Output the (X, Y) coordinate of the center of the cell containing the given text.  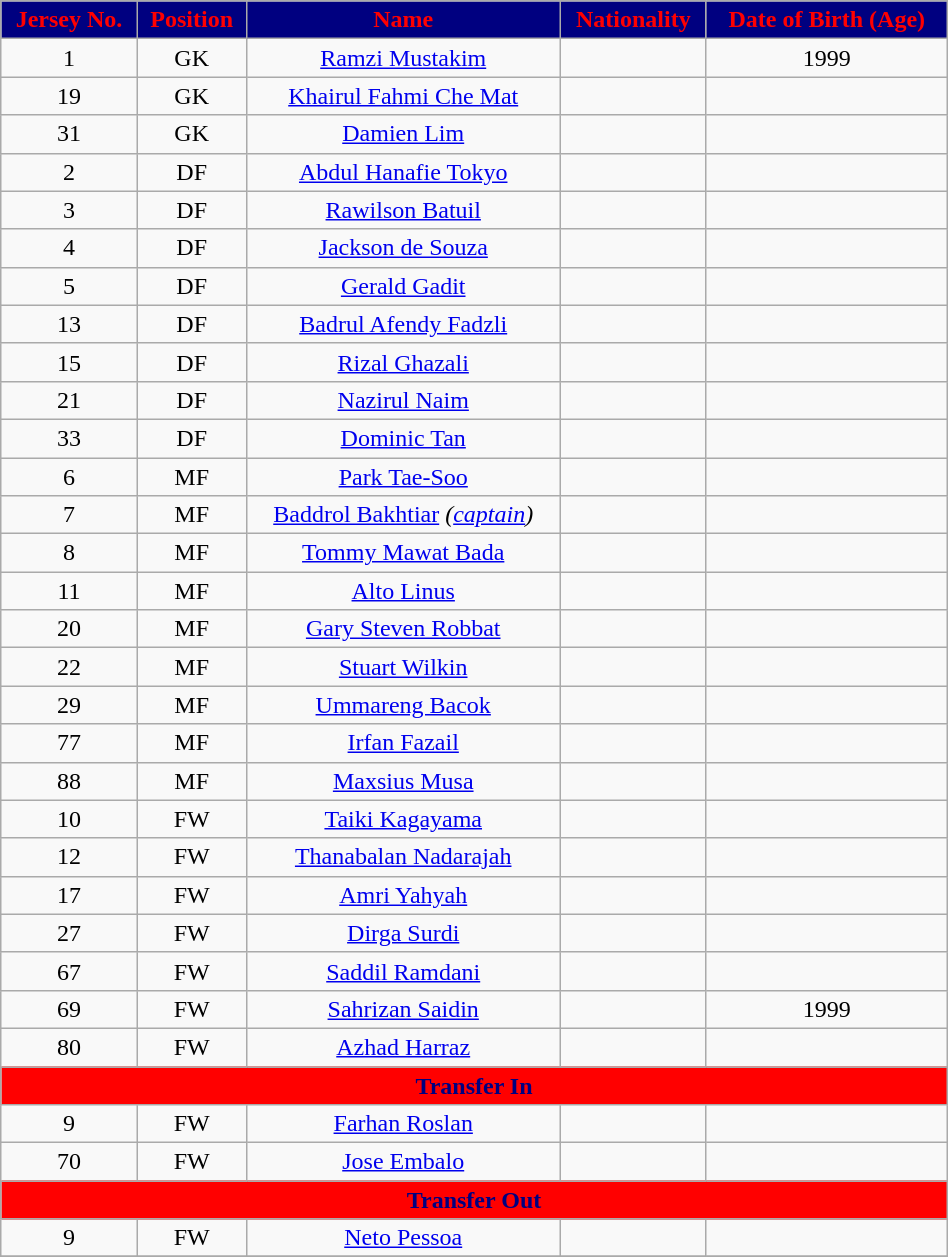
Gerald Gadit (403, 286)
12 (70, 857)
13 (70, 324)
29 (70, 705)
Tommy Mawat Bada (403, 553)
1 (70, 58)
15 (70, 362)
Ummareng Bacok (403, 705)
19 (70, 96)
Jersey No. (70, 20)
70 (70, 1162)
Alto Linus (403, 591)
11 (70, 591)
Transfer Out (474, 1200)
Name (403, 20)
80 (70, 1047)
33 (70, 438)
Sahrizan Saidin (403, 1009)
Abdul Hanafie Tokyo (403, 172)
Rawilson Batuil (403, 210)
Rizal Ghazali (403, 362)
Baddrol Bakhtiar (captain) (403, 515)
Gary Steven Robbat (403, 629)
Transfer In (474, 1085)
77 (70, 743)
Saddil Ramdani (403, 971)
4 (70, 248)
Thanabalan Nadarajah (403, 857)
5 (70, 286)
31 (70, 134)
Maxsius Musa (403, 781)
Jackson de Souza (403, 248)
Neto Pessoa (403, 1238)
Park Tae-Soo (403, 477)
88 (70, 781)
27 (70, 933)
8 (70, 553)
22 (70, 667)
Amri Yahyah (403, 895)
2 (70, 172)
Stuart Wilkin (403, 667)
Position (192, 20)
Nazirul Naim (403, 400)
7 (70, 515)
Jose Embalo (403, 1162)
Taiki Kagayama (403, 819)
3 (70, 210)
69 (70, 1009)
Dominic Tan (403, 438)
Date of Birth (Age) (826, 20)
67 (70, 971)
Dirga Surdi (403, 933)
Damien Lim (403, 134)
Azhad Harraz (403, 1047)
Badrul Afendy Fadzli (403, 324)
Ramzi Mustakim (403, 58)
Irfan Fazail (403, 743)
Nationality (633, 20)
6 (70, 477)
Farhan Roslan (403, 1124)
20 (70, 629)
10 (70, 819)
Khairul Fahmi Che Mat (403, 96)
17 (70, 895)
21 (70, 400)
